Pinpoint the cell where the given text exists, returning its (x, y) midpoint coordinate. 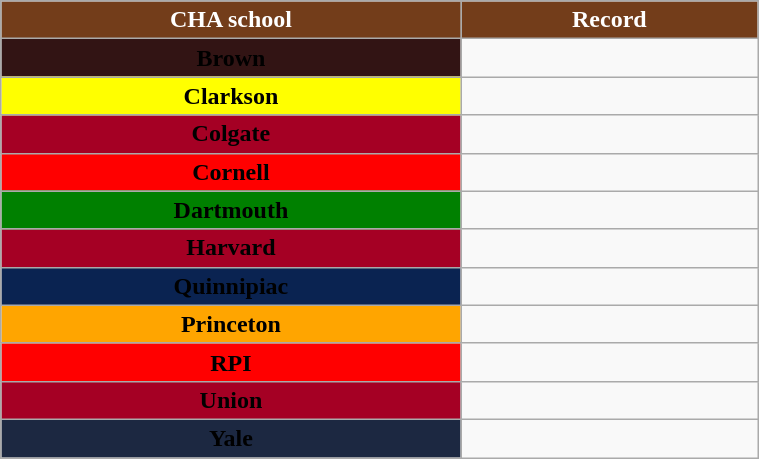
CHA school (231, 20)
Harvard (231, 248)
Cornell (231, 172)
Quinnipiac (231, 286)
Yale (231, 438)
Record (610, 20)
Union (231, 400)
Colgate (231, 134)
RPI (231, 362)
Brown (231, 58)
Princeton (231, 324)
Clarkson (231, 96)
Dartmouth (231, 210)
